Detect which cell encompasses the target text, then output its (X, Y) center coordinate. 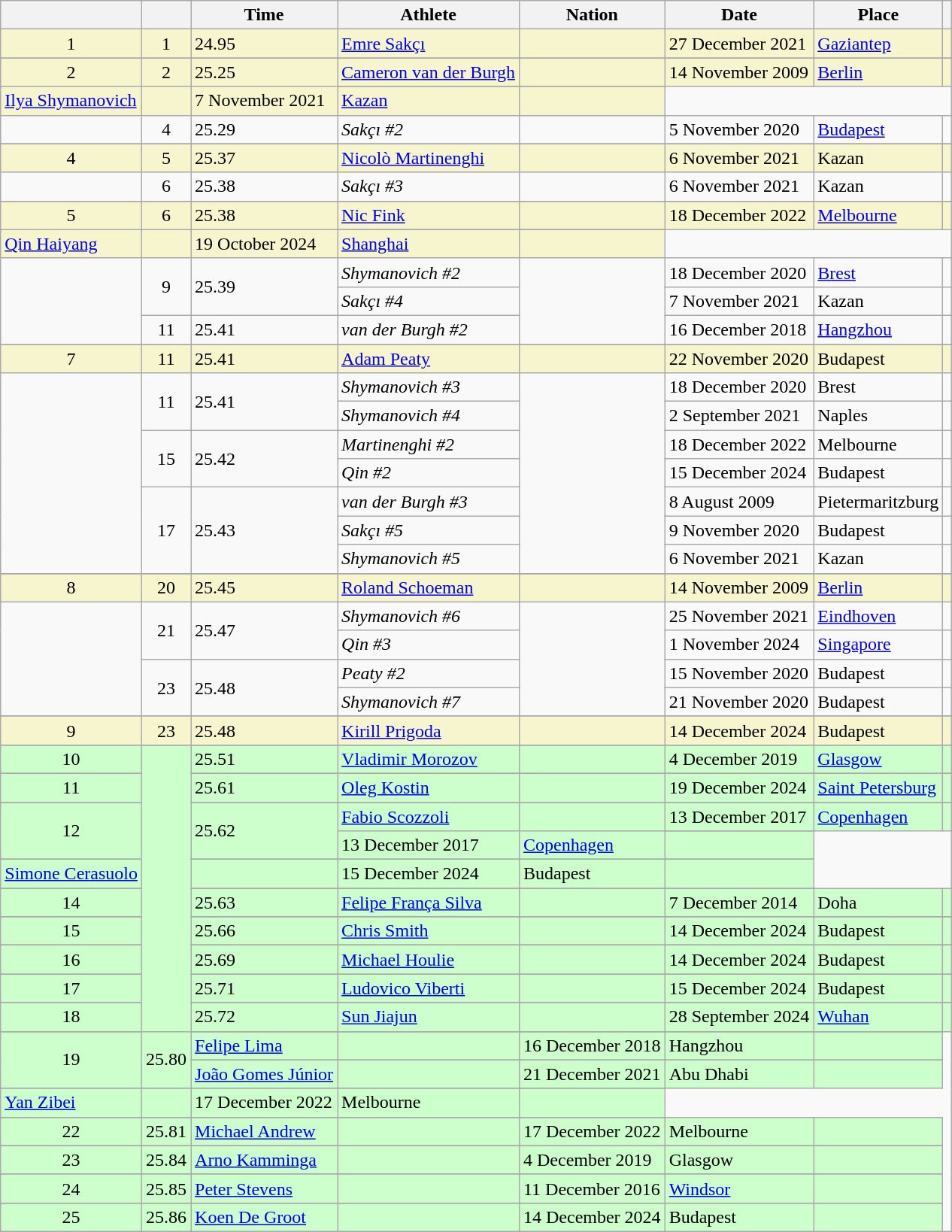
25.85 (165, 1188)
Naples (878, 416)
Nation (592, 15)
25.69 (265, 960)
25.39 (265, 287)
Ludovico Viberti (429, 988)
Windsor (739, 1188)
25.71 (265, 988)
19 October 2024 (265, 244)
Qin #2 (429, 473)
Kirill Prigoda (429, 730)
Time (265, 15)
Eindhoven (878, 616)
Felipe Lima (265, 1045)
Wuhan (878, 1017)
Roland Schoeman (429, 587)
Shanghai (429, 244)
van der Burgh #2 (429, 329)
Shymanovich #2 (429, 272)
25.81 (165, 1131)
24 (71, 1188)
Athlete (429, 15)
25.62 (265, 830)
João Gomes Júnior (265, 1074)
Sakçı #2 (429, 129)
Peter Stevens (265, 1188)
Shymanovich #4 (429, 416)
25.29 (265, 129)
Sakçı #5 (429, 530)
25 November 2021 (739, 616)
10 (71, 759)
24.95 (265, 44)
9 November 2020 (739, 530)
21 November 2020 (739, 702)
5 November 2020 (739, 129)
25.43 (265, 530)
12 (71, 830)
Place (878, 15)
19 December 2024 (739, 787)
Shymanovich #5 (429, 559)
Arno Kamminga (265, 1160)
Shymanovich #6 (429, 616)
van der Burgh #3 (429, 502)
Saint Petersburg (878, 787)
Felipe França Silva (429, 903)
Qin Haiyang (71, 244)
22 (71, 1131)
25.72 (265, 1017)
22 November 2020 (739, 359)
25.51 (265, 759)
25.86 (165, 1217)
25.63 (265, 903)
Sakçı #4 (429, 301)
Singapore (878, 645)
Vladimir Morozov (429, 759)
7 (71, 359)
Nic Fink (429, 215)
Ilya Shymanovich (71, 101)
Martinenghi #2 (429, 445)
25.25 (265, 72)
7 December 2014 (739, 903)
25.66 (265, 931)
Cameron van der Burgh (429, 72)
Qin #3 (429, 645)
Adam Peaty (429, 359)
Michael Houlie (429, 960)
Peaty #2 (429, 673)
25.80 (165, 1060)
Sun Jiajun (429, 1017)
20 (165, 587)
18 (71, 1017)
1 November 2024 (739, 645)
Fabio Scozzoli (429, 816)
Pietermaritzburg (878, 502)
Date (739, 15)
28 September 2024 (739, 1017)
19 (71, 1060)
Koen De Groot (265, 1217)
Emre Sakçı (429, 44)
25.42 (265, 459)
25.61 (265, 787)
Doha (878, 903)
25.45 (265, 587)
Shymanovich #7 (429, 702)
11 December 2016 (592, 1188)
15 November 2020 (739, 673)
8 (71, 587)
Chris Smith (429, 931)
25.37 (265, 158)
Oleg Kostin (429, 787)
25.84 (165, 1160)
14 (71, 903)
21 (165, 630)
Shymanovich #3 (429, 387)
25 (71, 1217)
27 December 2021 (739, 44)
Gaziantep (878, 44)
2 September 2021 (739, 416)
21 December 2021 (592, 1074)
Sakçı #3 (429, 187)
Nicolò Martinenghi (429, 158)
8 August 2009 (739, 502)
25.47 (265, 630)
Michael Andrew (265, 1131)
Simone Cerasuolo (71, 874)
Abu Dhabi (739, 1074)
16 (71, 960)
Yan Zibei (71, 1103)
